Return [X, Y] of the center of cell containing provided text 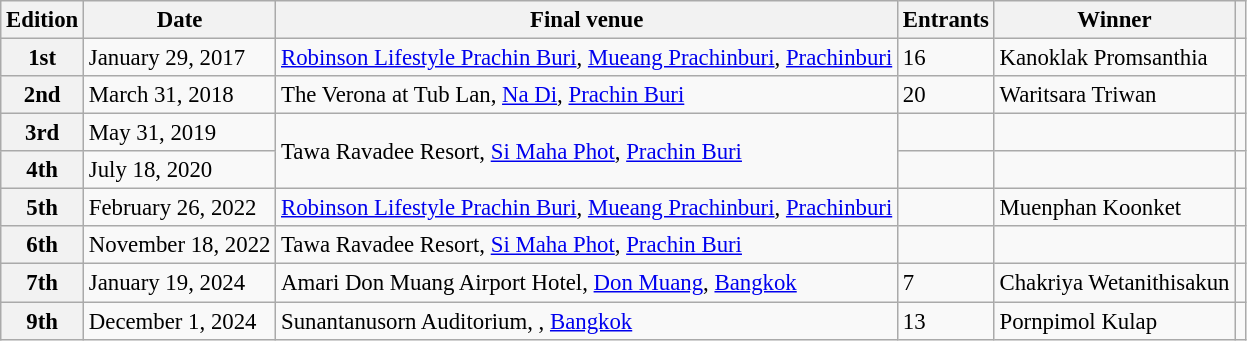
20 [946, 95]
7th [42, 283]
7 [946, 283]
4th [42, 170]
5th [42, 208]
Waritsara Triwan [1114, 95]
March 31, 2018 [180, 95]
December 1, 2024 [180, 321]
6th [42, 245]
Amari Don Muang Airport Hotel, Don Muang, Bangkok [587, 283]
1st [42, 58]
Muenphan Koonket [1114, 208]
9th [42, 321]
February 26, 2022 [180, 208]
3rd [42, 133]
Kanoklak Promsanthia [1114, 58]
Chakriya Wetanithisakun [1114, 283]
Entrants [946, 20]
Pornpimol Kulap [1114, 321]
13 [946, 321]
Winner [1114, 20]
Date [180, 20]
Sunantanusorn Auditorium, , Bangkok [587, 321]
May 31, 2019 [180, 133]
The Verona at Tub Lan, Na Di, Prachin Buri [587, 95]
January 29, 2017 [180, 58]
January 19, 2024 [180, 283]
Final venue [587, 20]
July 18, 2020 [180, 170]
November 18, 2022 [180, 245]
16 [946, 58]
2nd [42, 95]
Edition [42, 20]
